Find where the given text appears and provide that cell's center as (x, y) coordinate. 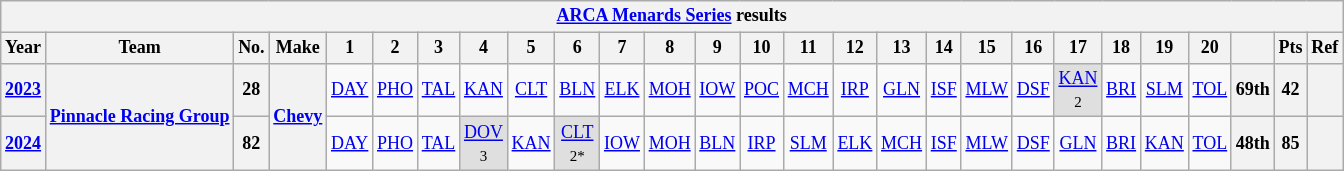
4 (484, 48)
Ref (1325, 48)
No. (252, 48)
2024 (24, 144)
3 (438, 48)
82 (252, 144)
12 (855, 48)
5 (531, 48)
13 (902, 48)
CLT2* (578, 144)
42 (1290, 90)
7 (622, 48)
9 (718, 48)
6 (578, 48)
69th (1252, 90)
14 (944, 48)
POC (762, 90)
ARCA Menards Series results (672, 16)
18 (1122, 48)
Team (139, 48)
Make (298, 48)
Pts (1290, 48)
Chevy (298, 116)
1 (350, 48)
16 (1033, 48)
DOV3 (484, 144)
11 (808, 48)
28 (252, 90)
Pinnacle Racing Group (139, 116)
2 (396, 48)
2023 (24, 90)
15 (986, 48)
10 (762, 48)
Year (24, 48)
48th (1252, 144)
CLT (531, 90)
8 (670, 48)
20 (1210, 48)
19 (1164, 48)
85 (1290, 144)
KAN2 (1078, 90)
17 (1078, 48)
